For the text-containing cell, return its midpoint in (x, y) coordinate format. 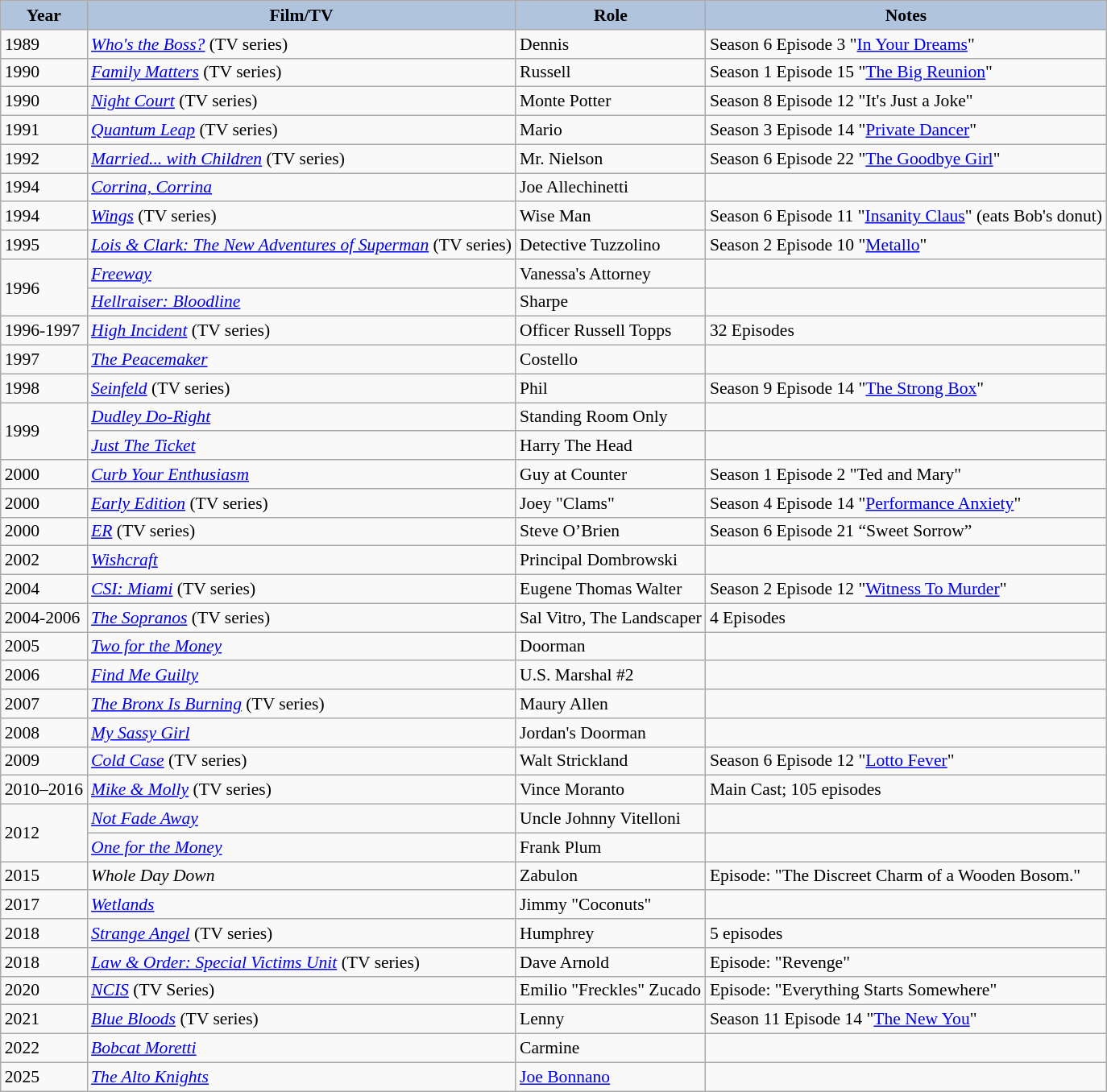
Two for the Money (301, 647)
U.S. Marshal #2 (611, 676)
2004-2006 (44, 618)
1989 (44, 44)
Standing Room Only (611, 417)
2009 (44, 761)
1996 (44, 288)
Jimmy "Coconuts" (611, 905)
Uncle Johnny Vitelloni (611, 819)
Find Me Guilty (301, 676)
Lenny (611, 1020)
2015 (44, 876)
Officer Russell Topps (611, 331)
Year (44, 15)
Corrina, Corrina (301, 188)
Sharpe (611, 302)
Eugene Thomas Walter (611, 589)
2007 (44, 704)
Guy at Counter (611, 474)
Walt Strickland (611, 761)
Episode: "Revenge" (906, 962)
The Bronx Is Burning (TV series) (301, 704)
Season 1 Episode 15 "The Big Reunion" (906, 72)
CSI: Miami (TV series) (301, 589)
2025 (44, 1077)
Whole Day Down (301, 876)
Vince Moranto (611, 790)
2022 (44, 1049)
Jordan's Doorman (611, 733)
Steve O’Brien (611, 532)
Season 9 Episode 14 "The Strong Box" (906, 388)
2008 (44, 733)
Dave Arnold (611, 962)
Dudley Do-Right (301, 417)
Married... with Children (TV series) (301, 159)
2002 (44, 560)
Night Court (TV series) (301, 101)
Humphrey (611, 933)
Season 6 Episode 22 "The Goodbye Girl" (906, 159)
Blue Bloods (TV series) (301, 1020)
Curb Your Enthusiasm (301, 474)
2012 (44, 833)
Main Cast; 105 episodes (906, 790)
1996-1997 (44, 331)
Season 8 Episode 12 "It's Just a Joke" (906, 101)
High Incident (TV series) (301, 331)
1991 (44, 130)
Mr. Nielson (611, 159)
Role (611, 15)
NCIS (TV Series) (301, 991)
Season 1 Episode 2 "Ted and Mary" (906, 474)
Season 4 Episode 14 "Performance Anxiety" (906, 503)
Season 11 Episode 14 "The New You" (906, 1020)
Lois & Clark: The New Adventures of Superman (TV series) (301, 245)
My Sassy Girl (301, 733)
Wise Man (611, 217)
Wetlands (301, 905)
Freeway (301, 274)
Wings (TV series) (301, 217)
Seinfeld (TV series) (301, 388)
Phil (611, 388)
Early Edition (TV series) (301, 503)
Harry The Head (611, 446)
Season 6 Episode 3 "In Your Dreams" (906, 44)
Mario (611, 130)
Mike & Molly (TV series) (301, 790)
ER (TV series) (301, 532)
Hellraiser: Bloodline (301, 302)
Season 2 Episode 12 "Witness To Murder" (906, 589)
The Peacemaker (301, 360)
Joe Allechinetti (611, 188)
Quantum Leap (TV series) (301, 130)
Joey "Clams" (611, 503)
Doorman (611, 647)
Wishcraft (301, 560)
4 Episodes (906, 618)
The Sopranos (TV series) (301, 618)
1998 (44, 388)
Maury Allen (611, 704)
Zabulon (611, 876)
2005 (44, 647)
1997 (44, 360)
Cold Case (TV series) (301, 761)
5 episodes (906, 933)
Episode: "Everything Starts Somewhere" (906, 991)
Joe Bonnano (611, 1077)
Bobcat Moretti (301, 1049)
2020 (44, 991)
Who's the Boss? (TV series) (301, 44)
Film/TV (301, 15)
2006 (44, 676)
Season 6 Episode 12 "Lotto Fever" (906, 761)
Monte Potter (611, 101)
Law & Order: Special Victims Unit (TV series) (301, 962)
Detective Tuzzolino (611, 245)
Frank Plum (611, 847)
Season 2 Episode 10 "Metallo" (906, 245)
1992 (44, 159)
The Alto Knights (301, 1077)
Emilio "Freckles" Zucado (611, 991)
Principal Dombrowski (611, 560)
2021 (44, 1020)
Vanessa's Attorney (611, 274)
Russell (611, 72)
Family Matters (TV series) (301, 72)
One for the Money (301, 847)
Notes (906, 15)
Season 6 Episode 21 “Sweet Sorrow” (906, 532)
Episode: "The Discreet Charm of a Wooden Bosom." (906, 876)
Sal Vitro, The Landscaper (611, 618)
32 Episodes (906, 331)
2017 (44, 905)
Strange Angel (TV series) (301, 933)
Season 3 Episode 14 "Private Dancer" (906, 130)
1995 (44, 245)
2004 (44, 589)
Just The Ticket (301, 446)
Dennis (611, 44)
Season 6 Episode 11 "Insanity Claus" (eats Bob's donut) (906, 217)
Not Fade Away (301, 819)
2010–2016 (44, 790)
Costello (611, 360)
1999 (44, 432)
Carmine (611, 1049)
